Find where the given text appears and provide that cell's center as [X, Y] coordinate. 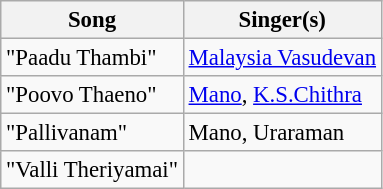
Mano, K.S.Chithra [282, 95]
"Valli Theriyamai" [92, 170]
"Poovo Thaeno" [92, 95]
Malaysia Vasudevan [282, 58]
Song [92, 20]
"Paadu Thambi" [92, 58]
"Pallivanam" [92, 133]
Singer(s) [282, 20]
Mano, Uraraman [282, 133]
